From the cell containing the given text, extract its center point as (x, y) coordinate. 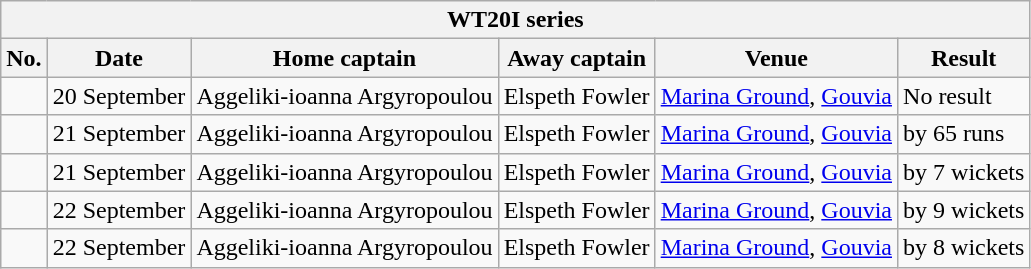
by 9 wickets (964, 210)
Venue (776, 58)
No result (964, 96)
Away captain (576, 58)
Date (119, 58)
by 65 runs (964, 134)
by 8 wickets (964, 248)
Result (964, 58)
No. (24, 58)
by 7 wickets (964, 172)
WT20I series (516, 20)
Home captain (344, 58)
20 September (119, 96)
